Return the [x, y] coordinate for the center point of the cell that contains the specified text.  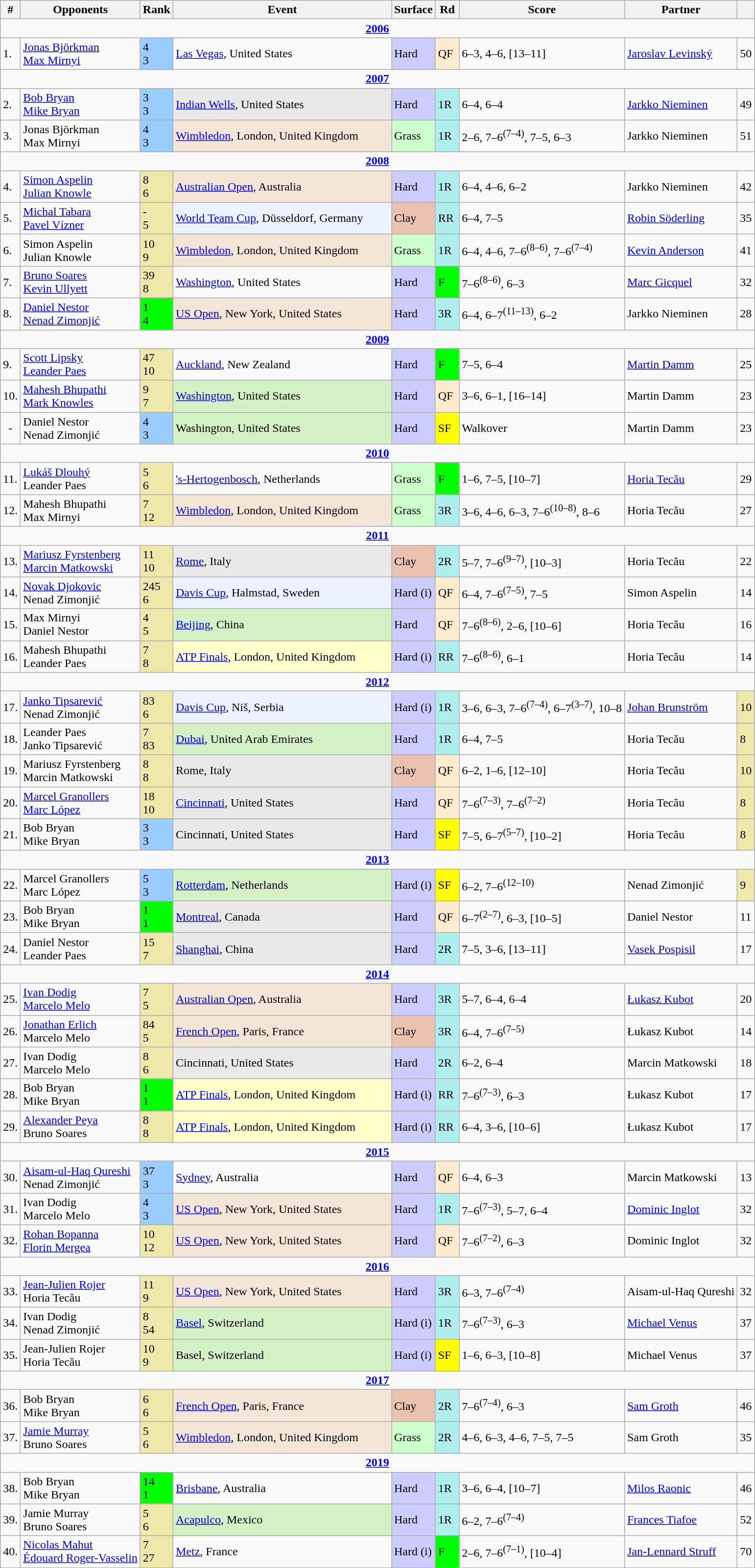
1012 [157, 1241]
7–5, 3–6, [13–11] [542, 949]
3–6, 4–6, 6–3, 7–6(10–8), 8–6 [542, 510]
4. [11, 186]
7–5, 6–7(5–7), [10–2] [542, 834]
Opponents [80, 10]
13 [746, 1177]
18. [11, 738]
42 [746, 186]
Rohan Bopanna Florin Mergea [80, 1241]
2014 [377, 974]
141 [157, 1488]
3–6, 6–4, [10–7] [542, 1488]
3–6, 6–3, 7–6(7–4), 6–7(3–7), 10–8 [542, 707]
97 [157, 397]
5–7, 7–6(9–7), [10–3] [542, 561]
7. [11, 282]
Acapulco, Mexico [282, 1520]
6–4, 3–6, [10–6] [542, 1126]
25 [746, 364]
4710 [157, 364]
2007 [377, 79]
24. [11, 949]
6–7(2–7), 6–3, [10–5] [542, 917]
50 [746, 54]
Simon Aspelin [681, 593]
6–3, 7–6(7–4) [542, 1292]
14. [11, 593]
33. [11, 1292]
26. [11, 1031]
38. [11, 1488]
Las Vegas, United States [282, 54]
Montreal, Canada [282, 917]
10. [11, 397]
3–6, 6–1, [16–14] [542, 397]
Frances Tiafoe [681, 1520]
7–5, 6–4 [542, 364]
52 [746, 1520]
6–3, 4–6, [13–11] [542, 54]
37. [11, 1438]
Partner [681, 10]
Leander Paes Janko Tipsarević [80, 738]
34. [11, 1323]
Shanghai, China [282, 949]
Alexander Peya Bruno Soares [80, 1126]
Nicolas Mahut Édouard Roger-Vasselin [80, 1551]
7–6(8–6), 6–3 [542, 282]
6–2, 7–6(12–10) [542, 885]
2456 [157, 593]
20 [746, 999]
Auckland, New Zealand [282, 364]
712 [157, 510]
51 [746, 136]
Jonathan Erlich Marcelo Melo [80, 1031]
Kevin Anderson [681, 250]
1810 [157, 802]
25. [11, 999]
7–6(7–2), 6–3 [542, 1241]
9 [746, 885]
2–6, 7–6(7–4), 7–5, 6–3 [542, 136]
7–6(7–3), 5–7, 6–4 [542, 1209]
Bruno Soares Kevin Ullyett [80, 282]
20. [11, 802]
6–4, 4–6, 6–2 [542, 186]
119 [157, 1292]
7–6(7–3), 7–6(7–2) [542, 802]
2012 [377, 682]
373 [157, 1177]
6–2, 6–4 [542, 1063]
2016 [377, 1266]
Davis Cup, Halmstad, Sweden [282, 593]
Rd [448, 10]
7–6(8–6), 6–1 [542, 656]
32. [11, 1241]
3. [11, 136]
Metz, France [282, 1551]
29 [746, 479]
1–6, 7–5, [10–7] [542, 479]
2. [11, 104]
70 [746, 1551]
35. [11, 1355]
1110 [157, 561]
2006 [377, 28]
22. [11, 885]
5. [11, 218]
Max Mirnyi Daniel Nestor [80, 625]
2008 [377, 161]
World Team Cup, Düsseldorf, Germany [282, 218]
Daniel Nestor [681, 917]
36. [11, 1405]
Dubai, United Arab Emirates [282, 738]
Mahesh Bhupathi Max Mirnyi [80, 510]
18 [746, 1063]
2017 [377, 1380]
727 [157, 1551]
28 [746, 313]
53 [157, 885]
45 [157, 625]
1–6, 6–3, [10–8] [542, 1355]
7–6(7–4), 6–3 [542, 1405]
Score [542, 10]
6–2, 7–6(7–4) [542, 1520]
7–6(8–6), 2–6, [10–6] [542, 625]
6. [11, 250]
66 [157, 1405]
Surface [414, 10]
Davis Cup, Niš, Serbia [282, 707]
Janko Tipsarević Nenad Zimonjić [80, 707]
Nenad Zimonjić [681, 885]
Aisam-ul-Haq Qureshi Nenad Zimonjić [80, 1177]
40. [11, 1551]
12. [11, 510]
Mahesh Bhupathi Mark Knowles [80, 397]
9. [11, 364]
Jaroslav Levinský [681, 54]
Robin Söderling [681, 218]
2–6, 7–6(7–1), [10–4] [542, 1551]
- [11, 428]
8. [11, 313]
Novak Djokovic Nenad Zimonjić [80, 593]
Rotterdam, Netherlands [282, 885]
2010 [377, 453]
17. [11, 707]
Event [282, 10]
Jan-Lennard Struff [681, 1551]
16. [11, 656]
Sydney, Australia [282, 1177]
Vasek Pospisil [681, 949]
39. [11, 1520]
's-Hertogenbosch, Netherlands [282, 479]
Marc Gicquel [681, 282]
15. [11, 625]
6–4, 4–6, 7–6(8–6), 7–6(7–4) [542, 250]
398 [157, 282]
Brisbane, Australia [282, 1488]
Mahesh Bhupathi Leander Paes [80, 656]
6–4, 7–6(7–5) [542, 1031]
6–4, 6–7(11–13), 6–2 [542, 313]
28. [11, 1095]
11. [11, 479]
Aisam-ul-Haq Qureshi [681, 1292]
Walkover [542, 428]
30. [11, 1177]
783 [157, 738]
854 [157, 1323]
23. [11, 917]
-5 [157, 218]
21. [11, 834]
6–4, 6–4 [542, 104]
845 [157, 1031]
2009 [377, 339]
6–4, 6–3 [542, 1177]
41 [746, 250]
78 [157, 656]
Scott Lipsky Leander Paes [80, 364]
49 [746, 104]
Beijing, China [282, 625]
29. [11, 1126]
1. [11, 54]
6–2, 1–6, [12–10] [542, 771]
27. [11, 1063]
836 [157, 707]
27 [746, 510]
31. [11, 1209]
Ivan Dodig Nenad Zimonjić [80, 1323]
75 [157, 999]
Rank [157, 10]
Michal Tabara Pavel Vízner [80, 218]
5–7, 6–4, 6–4 [542, 999]
2015 [377, 1152]
2013 [377, 860]
157 [157, 949]
22 [746, 561]
# [11, 10]
Daniel Nestor Leander Paes [80, 949]
Lukáš Dlouhý Leander Paes [80, 479]
Milos Raonic [681, 1488]
Indian Wells, United States [282, 104]
13. [11, 561]
Johan Brunström [681, 707]
2019 [377, 1463]
6–4, 7–6(7–5), 7–5 [542, 593]
16 [746, 625]
19. [11, 771]
2011 [377, 536]
4–6, 6–3, 4–6, 7–5, 7–5 [542, 1438]
